Identify which cell holds the provided text, then report its (X, Y) central coordinate. 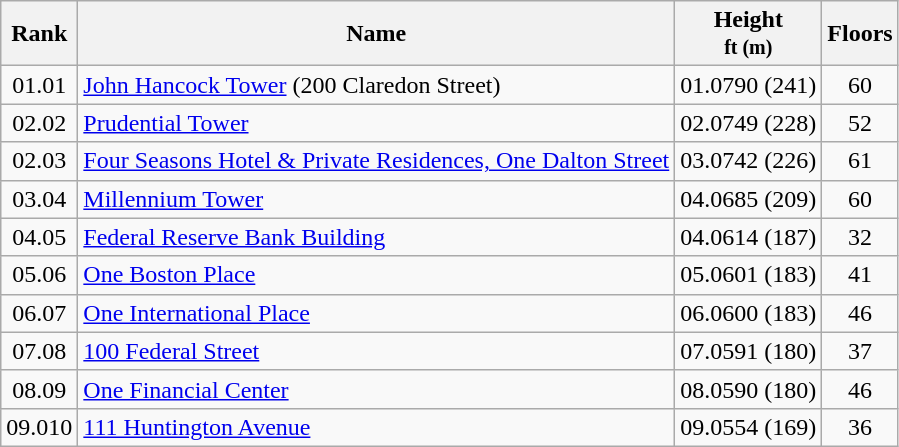
05.0601 (183) (748, 275)
03.04 (40, 199)
Federal Reserve Bank Building (376, 237)
41 (860, 275)
Heightft (m) (748, 34)
08.09 (40, 389)
04.0685 (209) (748, 199)
John Hancock Tower (200 Claredon Street) (376, 85)
07.0591 (180) (748, 351)
07.08 (40, 351)
111 Huntington Avenue (376, 427)
Rank (40, 34)
One International Place (376, 313)
36 (860, 427)
Name (376, 34)
52 (860, 123)
37 (860, 351)
One Financial Center (376, 389)
09.010 (40, 427)
01.01 (40, 85)
05.06 (40, 275)
32 (860, 237)
61 (860, 161)
01.0790 (241) (748, 85)
Prudential Tower (376, 123)
Floors (860, 34)
02.0749 (228) (748, 123)
02.03 (40, 161)
Millennium Tower (376, 199)
Four Seasons Hotel & Private Residences, One Dalton Street (376, 161)
04.05 (40, 237)
08.0590 (180) (748, 389)
06.0600 (183) (748, 313)
100 Federal Street (376, 351)
04.0614 (187) (748, 237)
03.0742 (226) (748, 161)
09.0554 (169) (748, 427)
06.07 (40, 313)
One Boston Place (376, 275)
02.02 (40, 123)
